Provide the (x, y) coordinate of the cell's center where the given text is located.  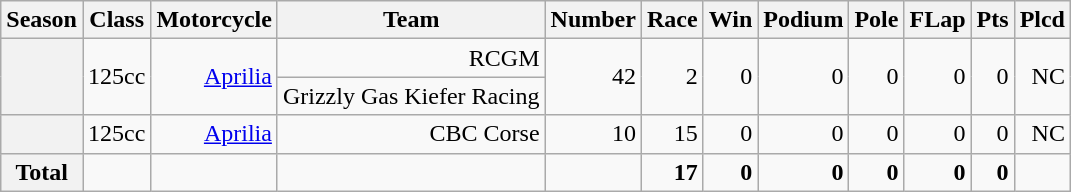
Total (42, 172)
RCGM (411, 58)
Motorcycle (214, 20)
17 (672, 172)
42 (593, 77)
Team (411, 20)
Podium (804, 20)
15 (672, 134)
Win (730, 20)
CBC Corse (411, 134)
Class (116, 20)
Number (593, 20)
Race (672, 20)
Pts (992, 20)
FLap (938, 20)
Pole (876, 20)
2 (672, 77)
Season (42, 20)
10 (593, 134)
Grizzly Gas Kiefer Racing (411, 96)
Plcd (1042, 20)
